From the cell containing the given text, extract its center point as (X, Y) coordinate. 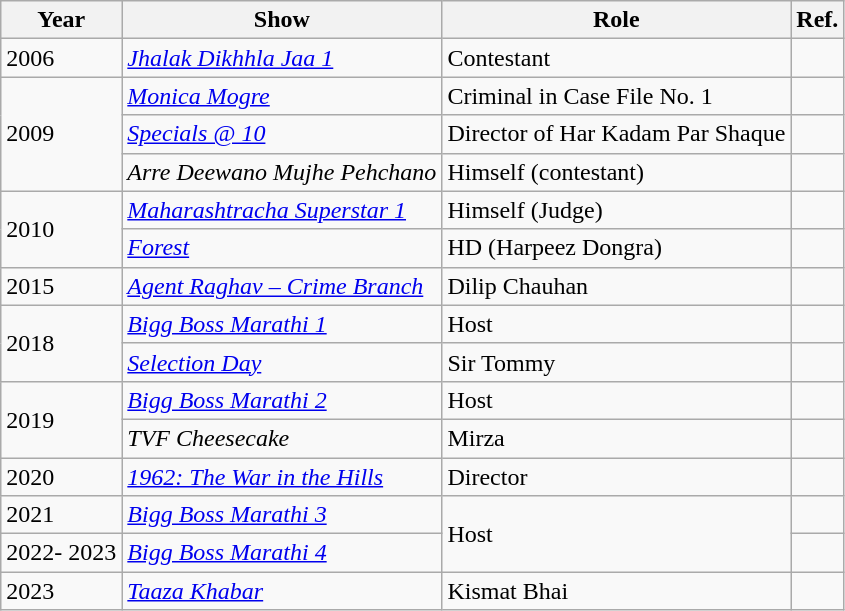
HD (Harpeez Dongra) (616, 248)
1962: The War in the Hills (282, 477)
Kismat Bhai (616, 591)
2015 (62, 286)
Forest (282, 248)
Agent Raghav – Crime Branch (282, 286)
Bigg Boss Marathi 1 (282, 324)
Bigg Boss Marathi 3 (282, 515)
Monica Mogre (282, 96)
Director (616, 477)
Arre Deewano Mujhe Pehchano (282, 172)
Criminal in Case File No. 1 (616, 96)
Taaza Khabar (282, 591)
TVF Cheesecake (282, 438)
2023 (62, 591)
Himself (Judge) (616, 210)
Mirza (616, 438)
Sir Tommy (616, 362)
2006 (62, 58)
Contestant (616, 58)
2010 (62, 229)
2022- 2023 (62, 553)
Jhalak Dikhhla Jaa 1 (282, 58)
Selection Day (282, 362)
Ref. (818, 20)
2020 (62, 477)
2021 (62, 515)
Director of Har Kadam Par Shaque (616, 134)
Bigg Boss Marathi 2 (282, 400)
Role (616, 20)
2018 (62, 343)
Himself (contestant) (616, 172)
Year (62, 20)
Maharashtracha Superstar 1 (282, 210)
Dilip Chauhan (616, 286)
Show (282, 20)
Bigg Boss Marathi 4 (282, 553)
2009 (62, 134)
Specials @ 10 (282, 134)
2019 (62, 419)
